Identify which cell holds the provided text, then report its [X, Y] central coordinate. 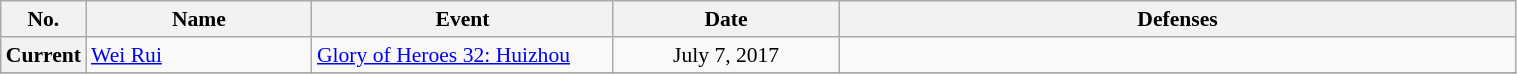
Glory of Heroes 32: Huizhou [462, 55]
Current [44, 55]
Date [726, 19]
Name [199, 19]
Wei Rui [199, 55]
Defenses [1178, 19]
July 7, 2017 [726, 55]
No. [44, 19]
Event [462, 19]
